Find where the given text appears and provide that cell's center as [X, Y] coordinate. 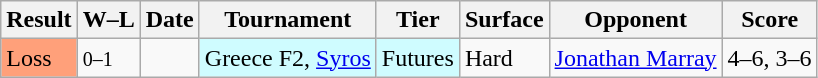
Result [39, 20]
Surface [504, 20]
W–L [108, 20]
Futures [418, 58]
Opponent [636, 20]
Score [770, 20]
0–1 [108, 58]
Jonathan Marray [636, 58]
4–6, 3–6 [770, 58]
Tournament [288, 20]
Date [170, 20]
Greece F2, Syros [288, 58]
Loss [39, 58]
Tier [418, 20]
Hard [504, 58]
